Capture the cell that displays the provided text and extract its (X, Y) central coordinate. 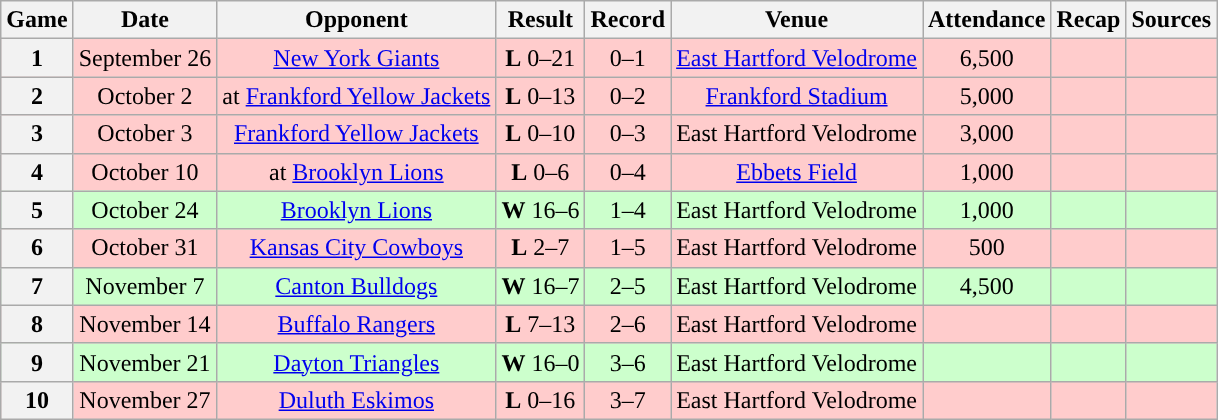
5,000 (986, 96)
Game (37, 20)
8 (37, 324)
October 10 (145, 172)
Frankford Yellow Jackets (356, 134)
Dayton Triangles (356, 362)
L 0–16 (540, 400)
10 (37, 400)
Canton Bulldogs (356, 286)
Frankford Stadium (797, 96)
at Brooklyn Lions (356, 172)
Brooklyn Lions (356, 210)
L 0–21 (540, 58)
Sources (1172, 20)
7 (37, 286)
Opponent (356, 20)
4,500 (986, 286)
2–6 (628, 324)
Buffalo Rangers (356, 324)
3 (37, 134)
Venue (797, 20)
4 (37, 172)
3–7 (628, 400)
September 26 (145, 58)
5 (37, 210)
Date (145, 20)
1 (37, 58)
L 0–10 (540, 134)
0–3 (628, 134)
November 27 (145, 400)
Duluth Eskimos (356, 400)
Attendance (986, 20)
New York Giants (356, 58)
Recap (1088, 20)
Result (540, 20)
3–6 (628, 362)
6,500 (986, 58)
October 2 (145, 96)
2–5 (628, 286)
October 24 (145, 210)
3,000 (986, 134)
500 (986, 248)
November 14 (145, 324)
1–4 (628, 210)
L 2–7 (540, 248)
W 16–6 (540, 210)
0–2 (628, 96)
Kansas City Cowboys (356, 248)
9 (37, 362)
Ebbets Field (797, 172)
0–4 (628, 172)
L 0–13 (540, 96)
November 21 (145, 362)
October 31 (145, 248)
W 16–0 (540, 362)
Record (628, 20)
at Frankford Yellow Jackets (356, 96)
2 (37, 96)
October 3 (145, 134)
November 7 (145, 286)
6 (37, 248)
0–1 (628, 58)
1–5 (628, 248)
L 0–6 (540, 172)
L 7–13 (540, 324)
W 16–7 (540, 286)
